Capture the cell that displays the provided text and extract its (x, y) central coordinate. 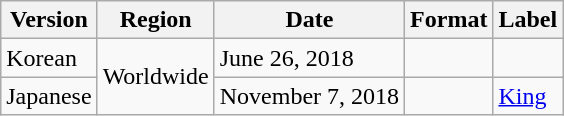
Japanese (49, 96)
Worldwide (156, 77)
June 26, 2018 (309, 58)
Date (309, 20)
King (528, 96)
November 7, 2018 (309, 96)
Label (528, 20)
Version (49, 20)
Korean (49, 58)
Format (449, 20)
Region (156, 20)
